Find where the given text appears and provide that cell's center as (X, Y) coordinate. 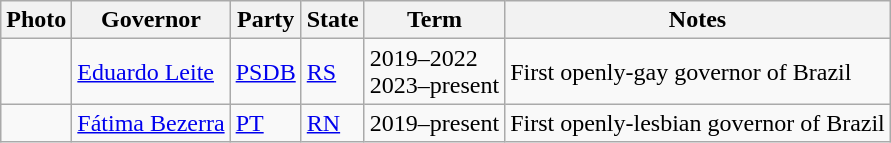
State (332, 20)
Term (434, 20)
Eduardo Leite (151, 72)
Governor (151, 20)
RN (332, 123)
2019–present (434, 123)
RS (332, 72)
Notes (698, 20)
PSDB (266, 72)
Party (266, 20)
First openly-gay governor of Brazil (698, 72)
PT (266, 123)
2019–20222023–present (434, 72)
First openly-lesbian governor of Brazil (698, 123)
Photo (36, 20)
Fátima Bezerra (151, 123)
